Capture the cell that displays the provided text and extract its [X, Y] central coordinate. 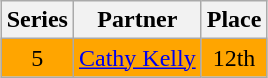
5 [37, 58]
Cathy Kelly [137, 58]
Partner [137, 20]
Place [234, 20]
12th [234, 58]
Series [37, 20]
